Find where the given text appears and provide that cell's center as (x, y) coordinate. 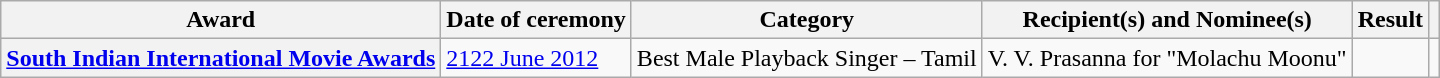
Category (806, 20)
V. V. Prasanna for "Molachu Moonu" (1167, 58)
Result (1390, 20)
Award (221, 20)
Recipient(s) and Nominee(s) (1167, 20)
Date of ceremony (536, 20)
South Indian International Movie Awards (221, 58)
Best Male Playback Singer – Tamil (806, 58)
2122 June 2012 (536, 58)
